Capture the cell that displays the provided text and extract its (X, Y) central coordinate. 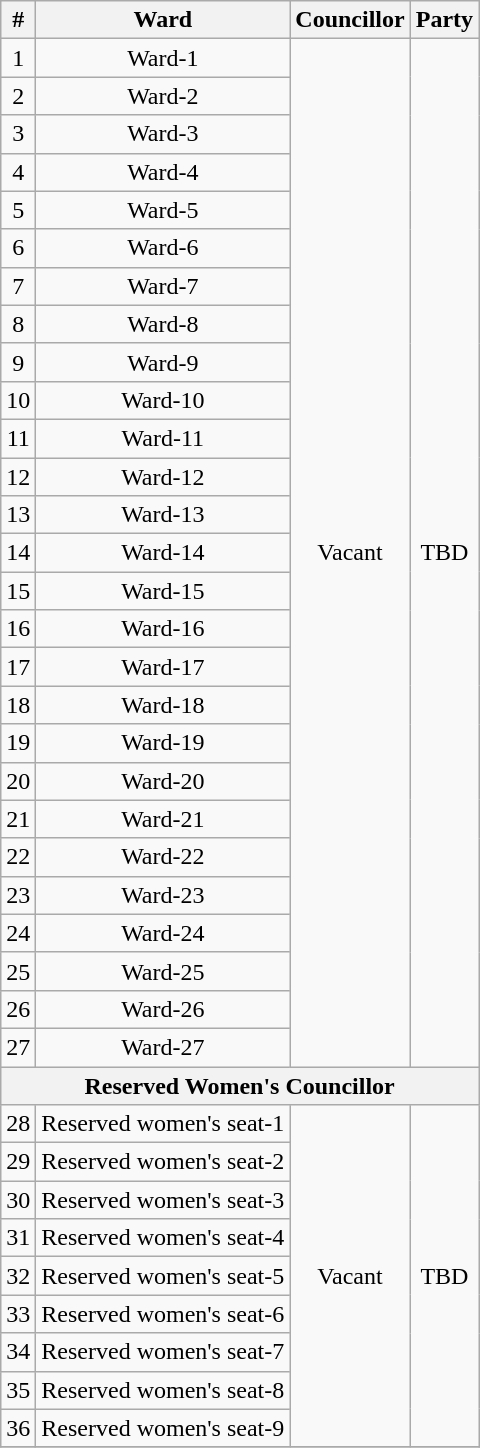
Reserved women's seat-2 (163, 1162)
8 (18, 324)
Ward-19 (163, 743)
24 (18, 933)
20 (18, 781)
4 (18, 172)
29 (18, 1162)
22 (18, 857)
15 (18, 591)
30 (18, 1200)
18 (18, 705)
Ward-7 (163, 286)
Party (444, 20)
16 (18, 629)
Ward-4 (163, 172)
25 (18, 971)
11 (18, 438)
Ward-5 (163, 210)
33 (18, 1314)
Ward-20 (163, 781)
14 (18, 553)
Ward-2 (163, 96)
36 (18, 1428)
Reserved women's seat-4 (163, 1238)
28 (18, 1124)
35 (18, 1390)
Ward-15 (163, 591)
26 (18, 1009)
5 (18, 210)
Ward-6 (163, 248)
23 (18, 895)
Ward-16 (163, 629)
27 (18, 1047)
Reserved women's seat-6 (163, 1314)
Ward-27 (163, 1047)
32 (18, 1276)
Ward-21 (163, 819)
Ward-23 (163, 895)
Ward-25 (163, 971)
Ward-10 (163, 400)
Ward-12 (163, 477)
Ward-3 (163, 134)
12 (18, 477)
10 (18, 400)
Ward-14 (163, 553)
# (18, 20)
17 (18, 667)
Ward-26 (163, 1009)
Ward (163, 20)
31 (18, 1238)
Ward-22 (163, 857)
Ward-24 (163, 933)
Ward-18 (163, 705)
Ward-17 (163, 667)
Ward-8 (163, 324)
6 (18, 248)
Councillor (350, 20)
Ward-9 (163, 362)
Reserved women's seat-3 (163, 1200)
Ward-1 (163, 58)
19 (18, 743)
Reserved Women's Councillor (240, 1085)
Ward-13 (163, 515)
9 (18, 362)
Reserved women's seat-5 (163, 1276)
Ward-11 (163, 438)
Reserved women's seat-9 (163, 1428)
1 (18, 58)
Reserved women's seat-1 (163, 1124)
3 (18, 134)
Reserved women's seat-7 (163, 1352)
Reserved women's seat-8 (163, 1390)
2 (18, 96)
34 (18, 1352)
7 (18, 286)
13 (18, 515)
21 (18, 819)
